Output the (X, Y) coordinate of the center of the cell containing the given text.  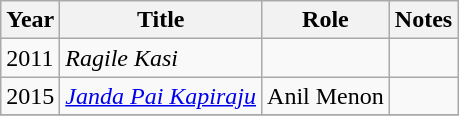
Title (161, 20)
Role (326, 20)
Year (30, 20)
Janda Pai Kapiraju (161, 96)
Ragile Kasi (161, 58)
Anil Menon (326, 96)
2015 (30, 96)
2011 (30, 58)
Notes (423, 20)
